Find where the given text appears and provide that cell's center as [x, y] coordinate. 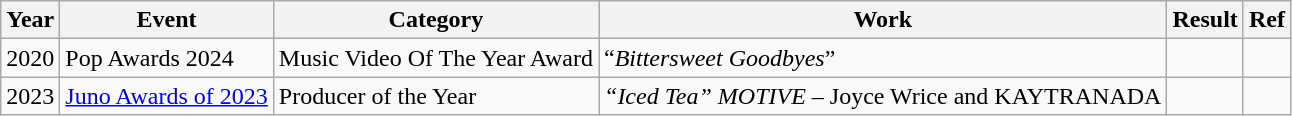
2020 [30, 58]
Producer of the Year [436, 96]
Result [1205, 20]
Event [167, 20]
2023 [30, 96]
“Iced Tea” MOTIVE – Joyce Wrice and KAYTRANADA [882, 96]
Year [30, 20]
“Bittersweet Goodbyes” [882, 58]
Pop Awards 2024 [167, 58]
Work [882, 20]
Category [436, 20]
Juno Awards of 2023 [167, 96]
Music Video Of The Year Award [436, 58]
Ref [1266, 20]
